Return (x, y) of the center of cell containing provided text 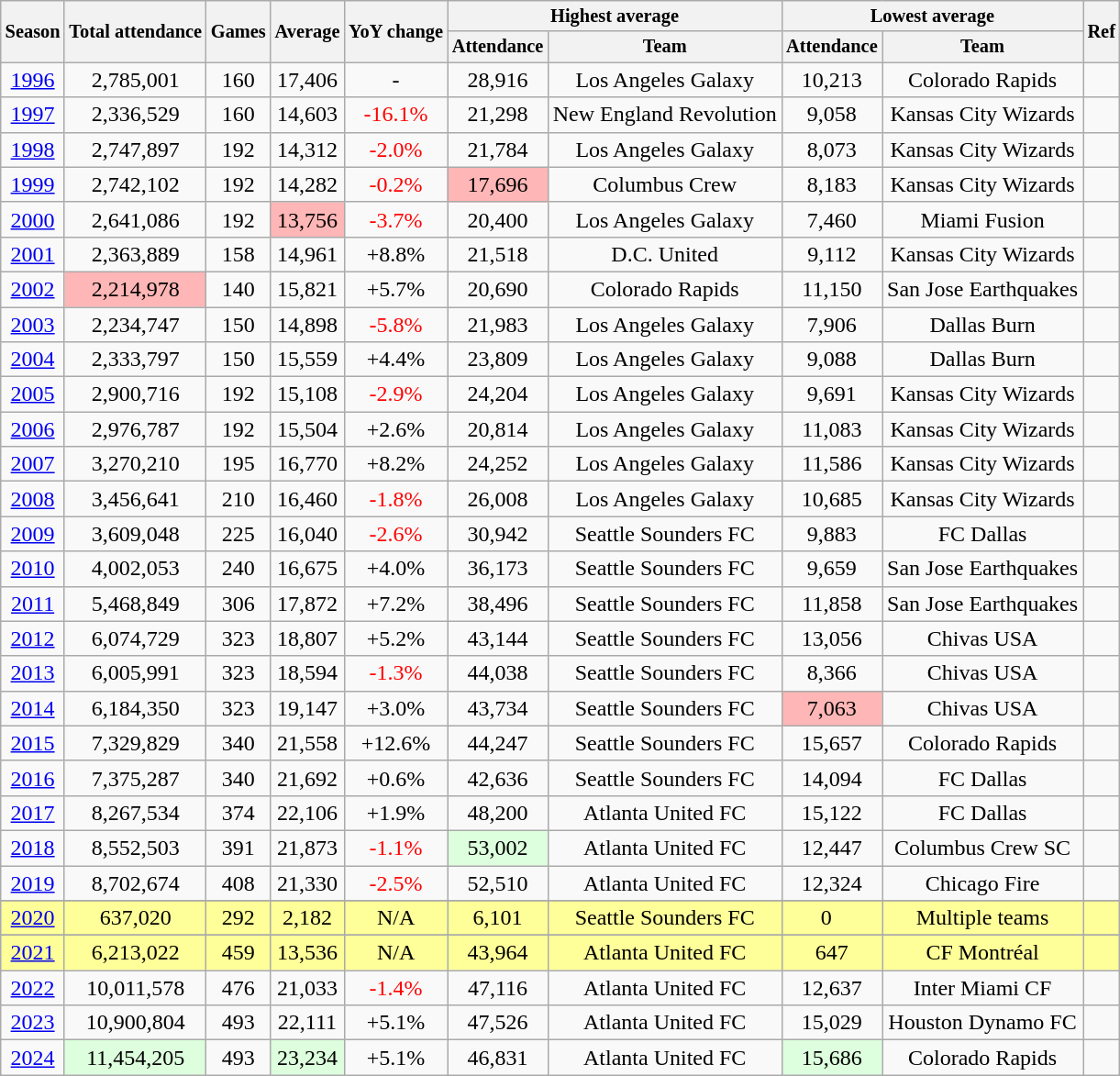
36,173 (497, 569)
20,814 (497, 429)
3,270,210 (135, 464)
306 (238, 604)
14,094 (831, 778)
-1.1% (396, 848)
9,088 (831, 360)
24,204 (497, 394)
16,675 (308, 569)
2006 (33, 429)
7,063 (831, 708)
6,213,022 (135, 953)
+12.6% (396, 743)
+1.9% (396, 813)
2002 (33, 289)
9,112 (831, 254)
14,312 (308, 150)
21,298 (497, 115)
292 (238, 918)
21,983 (497, 324)
53,002 (497, 848)
+8.8% (396, 254)
22,111 (308, 1023)
Lowest average (932, 17)
17,872 (308, 604)
Ref (1102, 31)
2,900,716 (135, 394)
2013 (33, 673)
2000 (33, 219)
18,594 (308, 673)
-5.8% (396, 324)
4,002,053 (135, 569)
5,468,849 (135, 604)
2012 (33, 638)
2022 (33, 988)
YoY change (396, 31)
-1.4% (396, 988)
13,536 (308, 953)
15,108 (308, 394)
6,074,729 (135, 638)
11,586 (831, 464)
21,330 (308, 883)
2,182 (308, 918)
20,690 (497, 289)
44,038 (497, 673)
2,333,797 (135, 360)
38,496 (497, 604)
-1.8% (396, 499)
Houston Dynamo FC (983, 1023)
12,324 (831, 883)
15,504 (308, 429)
2005 (33, 394)
47,526 (497, 1023)
1999 (33, 184)
Columbus Crew (664, 184)
2011 (33, 604)
15,559 (308, 360)
1997 (33, 115)
9,883 (831, 534)
0 (831, 918)
Games (238, 31)
2,747,897 (135, 150)
-2.9% (396, 394)
2020 (33, 918)
6,005,991 (135, 673)
+5.2% (396, 638)
13,756 (308, 219)
14,898 (308, 324)
-2.5% (396, 883)
17,406 (308, 80)
20,400 (497, 219)
8,552,503 (135, 848)
2009 (33, 534)
140 (238, 289)
21,784 (497, 150)
225 (238, 534)
- (396, 80)
21,558 (308, 743)
7,460 (831, 219)
647 (831, 953)
2004 (33, 360)
11,083 (831, 429)
2,214,978 (135, 289)
10,011,578 (135, 988)
6,184,350 (135, 708)
+2.6% (396, 429)
2,363,889 (135, 254)
24,252 (497, 464)
52,510 (497, 883)
2,742,102 (135, 184)
D.C. United (664, 254)
21,033 (308, 988)
210 (238, 499)
+3.0% (396, 708)
16,770 (308, 464)
Inter Miami CF (983, 988)
9,659 (831, 569)
2019 (33, 883)
New England Revolution (664, 115)
Columbus Crew SC (983, 848)
2007 (33, 464)
-2.6% (396, 534)
Season (33, 31)
9,058 (831, 115)
7,329,829 (135, 743)
23,809 (497, 360)
476 (238, 988)
26,008 (497, 499)
14,282 (308, 184)
+5.7% (396, 289)
6,101 (497, 918)
13,056 (831, 638)
1996 (33, 80)
10,213 (831, 80)
11,150 (831, 289)
2003 (33, 324)
23,234 (308, 1058)
2,336,529 (135, 115)
374 (238, 813)
2015 (33, 743)
15,029 (831, 1023)
2,641,086 (135, 219)
28,916 (497, 80)
10,900,804 (135, 1023)
Multiple teams (983, 918)
-0.2% (396, 184)
+8.2% (396, 464)
Highest average (615, 17)
3,609,048 (135, 534)
14,603 (308, 115)
43,734 (497, 708)
47,116 (497, 988)
8,702,674 (135, 883)
15,686 (831, 1058)
12,637 (831, 988)
12,447 (831, 848)
8,267,534 (135, 813)
+7.2% (396, 604)
42,636 (497, 778)
-2.0% (396, 150)
391 (238, 848)
2023 (33, 1023)
CF Montréal (983, 953)
2,785,001 (135, 80)
11,454,205 (135, 1058)
46,831 (497, 1058)
21,873 (308, 848)
17,696 (497, 184)
3,456,641 (135, 499)
11,858 (831, 604)
2008 (33, 499)
2018 (33, 848)
10,685 (831, 499)
637,020 (135, 918)
-3.7% (396, 219)
Average (308, 31)
48,200 (497, 813)
21,518 (497, 254)
22,106 (308, 813)
15,122 (831, 813)
158 (238, 254)
2021 (33, 953)
15,821 (308, 289)
1998 (33, 150)
7,906 (831, 324)
+4.0% (396, 569)
-16.1% (396, 115)
195 (238, 464)
459 (238, 953)
21,692 (308, 778)
14,961 (308, 254)
Chicago Fire (983, 883)
2024 (33, 1058)
2014 (33, 708)
16,460 (308, 499)
16,040 (308, 534)
Total attendance (135, 31)
8,183 (831, 184)
9,691 (831, 394)
2017 (33, 813)
8,366 (831, 673)
240 (238, 569)
8,073 (831, 150)
7,375,287 (135, 778)
2010 (33, 569)
+0.6% (396, 778)
408 (238, 883)
2,234,747 (135, 324)
2001 (33, 254)
19,147 (308, 708)
2016 (33, 778)
Miami Fusion (983, 219)
30,942 (497, 534)
15,657 (831, 743)
43,144 (497, 638)
-1.3% (396, 673)
2,976,787 (135, 429)
43,964 (497, 953)
18,807 (308, 638)
44,247 (497, 743)
+4.4% (396, 360)
